Determine the [X, Y] coordinate at the center of the cell enclosing the given text.  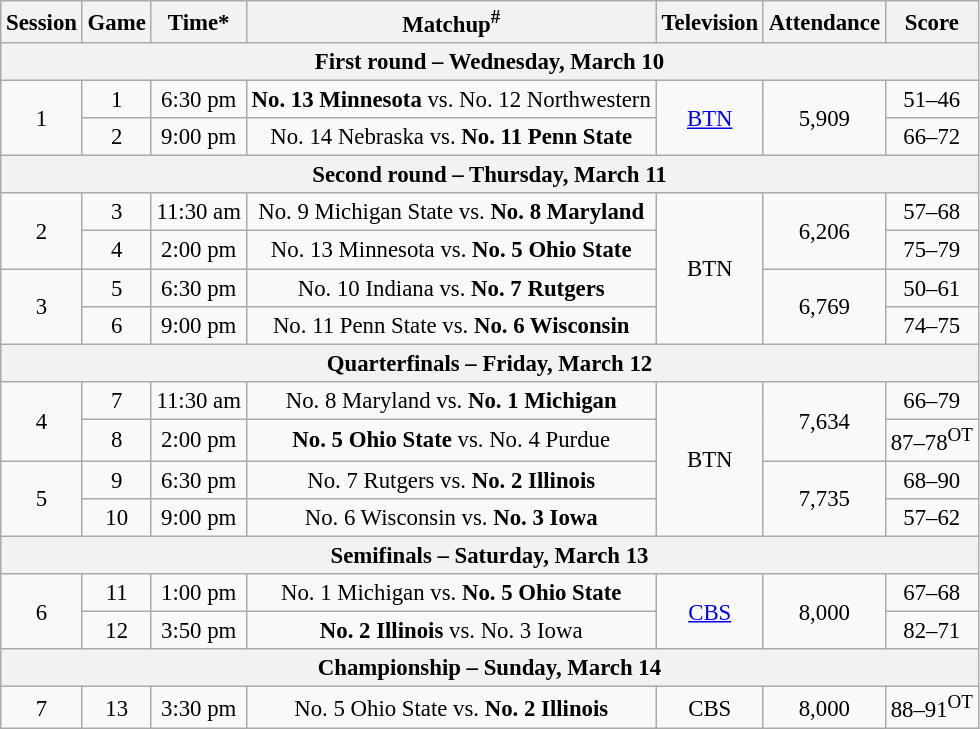
Television [710, 22]
Semifinals – Saturday, March 13 [490, 555]
10 [116, 518]
7,735 [824, 498]
6,769 [824, 306]
1:00 pm [198, 593]
No. 7 Rutgers vs. No. 2 Illinois [451, 480]
82–71 [932, 631]
57–68 [932, 213]
Quarterfinals – Friday, March 12 [490, 363]
50–61 [932, 288]
No. 13 Minnesota vs. No. 12 Northwestern [451, 100]
No. 10 Indiana vs. No. 7 Rutgers [451, 288]
Championship – Sunday, March 14 [490, 668]
87–78OT [932, 440]
66–79 [932, 400]
No. 14 Nebraska vs. No. 11 Penn State [451, 137]
5,909 [824, 118]
No. 5 Ohio State vs. No. 2 Illinois [451, 708]
Attendance [824, 22]
No. 6 Wisconsin vs. No. 3 Iowa [451, 518]
Session [42, 22]
No. 9 Michigan State vs. No. 8 Maryland [451, 213]
Score [932, 22]
6,206 [824, 232]
No. 2 Illinois vs. No. 3 Iowa [451, 631]
12 [116, 631]
7,634 [824, 421]
88–91OT [932, 708]
No. 8 Maryland vs. No. 1 Michigan [451, 400]
13 [116, 708]
No. 5 Ohio State vs. No. 4 Purdue [451, 440]
No. 11 Penn State vs. No. 6 Wisconsin [451, 325]
First round – Wednesday, March 10 [490, 62]
75–79 [932, 250]
Second round – Thursday, March 11 [490, 175]
Time* [198, 22]
66–72 [932, 137]
Game [116, 22]
3:50 pm [198, 631]
11 [116, 593]
Matchup# [451, 22]
74–75 [932, 325]
No. 1 Michigan vs. No. 5 Ohio State [451, 593]
No. 13 Minnesota vs. No. 5 Ohio State [451, 250]
51–46 [932, 100]
67–68 [932, 593]
57–62 [932, 518]
68–90 [932, 480]
9 [116, 480]
8 [116, 440]
3:30 pm [198, 708]
